From the cell containing the given text, extract its center point as (X, Y) coordinate. 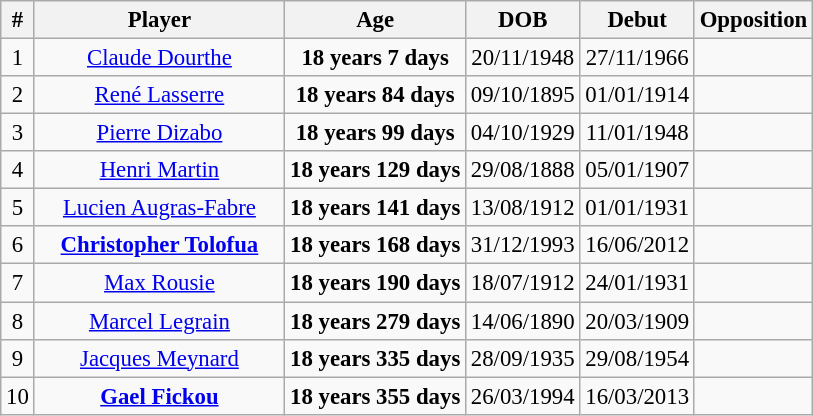
18 years 168 days (376, 245)
Claude Dourthe (160, 58)
5 (18, 208)
8 (18, 321)
Max Rousie (160, 283)
7 (18, 283)
11/01/1948 (637, 133)
20/11/1948 (523, 58)
Lucien Augras-Fabre (160, 208)
Debut (637, 20)
18 years 355 days (376, 396)
09/10/1895 (523, 95)
18 years 129 days (376, 170)
18 years 84 days (376, 95)
04/10/1929 (523, 133)
29/08/1954 (637, 358)
01/01/1931 (637, 208)
18 years 190 days (376, 283)
18/07/1912 (523, 283)
20/03/1909 (637, 321)
Henri Martin (160, 170)
24/01/1931 (637, 283)
Marcel Legrain (160, 321)
05/01/1907 (637, 170)
10 (18, 396)
18 years 7 days (376, 58)
DOB (523, 20)
27/11/1966 (637, 58)
Pierre Dizabo (160, 133)
29/08/1888 (523, 170)
Jacques Meynard (160, 358)
18 years 141 days (376, 208)
4 (18, 170)
# (18, 20)
28/09/1935 (523, 358)
14/06/1890 (523, 321)
31/12/1993 (523, 245)
Player (160, 20)
6 (18, 245)
18 years 335 days (376, 358)
16/06/2012 (637, 245)
2 (18, 95)
Gael Fickou (160, 396)
18 years 99 days (376, 133)
18 years 279 days (376, 321)
René Lasserre (160, 95)
01/01/1914 (637, 95)
3 (18, 133)
9 (18, 358)
Age (376, 20)
16/03/2013 (637, 396)
1 (18, 58)
Christopher Tolofua (160, 245)
26/03/1994 (523, 396)
13/08/1912 (523, 208)
Opposition (753, 20)
